Scan for the cell matching the given text and deliver its [X, Y] coordinate at center. 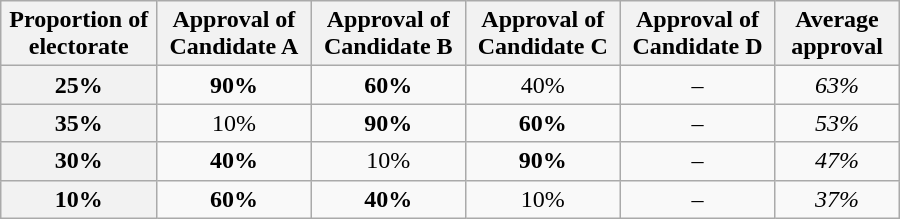
Approval of Candidate D [698, 34]
47% [837, 161]
35% [79, 123]
Approval of Candidate C [542, 34]
Proportion of electorate [79, 34]
53% [837, 123]
37% [837, 199]
63% [837, 85]
30% [79, 161]
Approval of Candidate B [388, 34]
Average approval [837, 34]
Approval of Candidate A [234, 34]
25% [79, 85]
